Search for the cell housing the specified text and yield its [x, y] center coordinate. 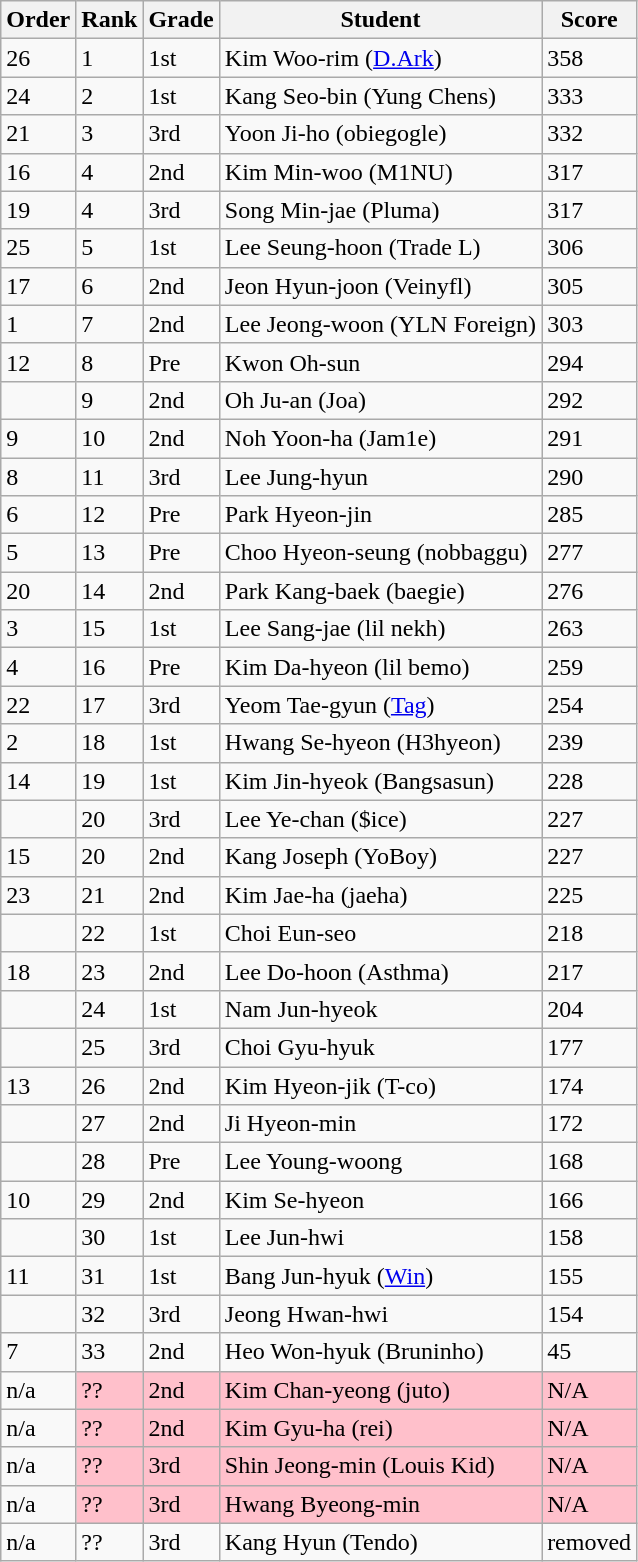
277 [590, 553]
Jeon Hyun-joon (Veinyfl) [380, 286]
217 [590, 971]
158 [590, 1238]
Kang Hyun (Tendo) [380, 1542]
Rank [110, 20]
33 [110, 1352]
30 [110, 1238]
Kim Gyu-ha (rei) [380, 1428]
Kim Da-hyeon (lil bemo) [380, 667]
333 [590, 96]
Hwang Se-hyeon (H3hyeon) [380, 743]
31 [110, 1276]
290 [590, 477]
Kim Chan-yeong (juto) [380, 1390]
155 [590, 1276]
Choi Gyu-hyuk [380, 1047]
Choi Eun-seo [380, 933]
303 [590, 324]
27 [110, 1124]
291 [590, 438]
285 [590, 515]
Grade [181, 20]
254 [590, 705]
Yeom Tae-gyun (Tag) [380, 705]
Kim Jae-ha (jaeha) [380, 895]
Kang Seo-bin (Yung Chens) [380, 96]
Student [380, 20]
Kim Woo-rim (D.Ark) [380, 58]
Lee Young-woong [380, 1162]
Choo Hyeon-seung (nobbaggu) [380, 553]
Lee Ye-chan ($ice) [380, 819]
Kang Joseph (YoBoy) [380, 857]
Park Hyeon-jin [380, 515]
45 [590, 1352]
Nam Jun-hyeok [380, 1009]
Score [590, 20]
Noh Yoon-ha (Jam1e) [380, 438]
Song Min-jae (Pluma) [380, 210]
Kwon Oh-sun [380, 362]
259 [590, 667]
225 [590, 895]
263 [590, 629]
Lee Jeong-woon (YLN Foreign) [380, 324]
Park Kang-baek (baegie) [380, 591]
Oh Ju-an (Joa) [380, 400]
332 [590, 134]
Jeong Hwan-hwi [380, 1314]
166 [590, 1200]
32 [110, 1314]
Lee Sang-jae (lil nekh) [380, 629]
Order [38, 20]
Yoon Ji-ho (obiegogle) [380, 134]
276 [590, 591]
204 [590, 1009]
306 [590, 248]
Lee Jung-hyun [380, 477]
358 [590, 58]
Bang Jun-hyuk (Win) [380, 1276]
239 [590, 743]
Lee Jun-hwi [380, 1238]
Shin Jeong-min (Louis Kid) [380, 1466]
Heo Won-hyuk (Bruninho) [380, 1352]
Kim Hyeon-jik (T-co) [380, 1085]
294 [590, 362]
Kim Se-hyeon [380, 1200]
168 [590, 1162]
154 [590, 1314]
174 [590, 1085]
172 [590, 1124]
305 [590, 286]
29 [110, 1200]
Kim Min-woo (M1NU) [380, 172]
218 [590, 933]
removed [590, 1542]
Kim Jin-hyeok (Bangsasun) [380, 781]
228 [590, 781]
Hwang Byeong-min [380, 1504]
Ji Hyeon-min [380, 1124]
292 [590, 400]
177 [590, 1047]
Lee Do-hoon (Asthma) [380, 971]
28 [110, 1162]
Lee Seung-hoon (Trade L) [380, 248]
